Detect which cell encompasses the target text, then output its [x, y] center coordinate. 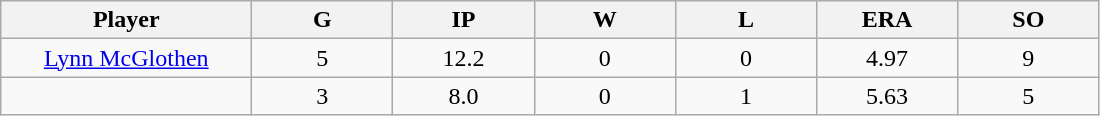
ERA [886, 20]
W [604, 20]
3 [322, 96]
SO [1028, 20]
IP [464, 20]
Player [126, 20]
G [322, 20]
4.97 [886, 58]
12.2 [464, 58]
L [746, 20]
Lynn McGlothen [126, 58]
8.0 [464, 96]
9 [1028, 58]
5.63 [886, 96]
1 [746, 96]
